For the text-containing cell, return its midpoint in [x, y] coordinate format. 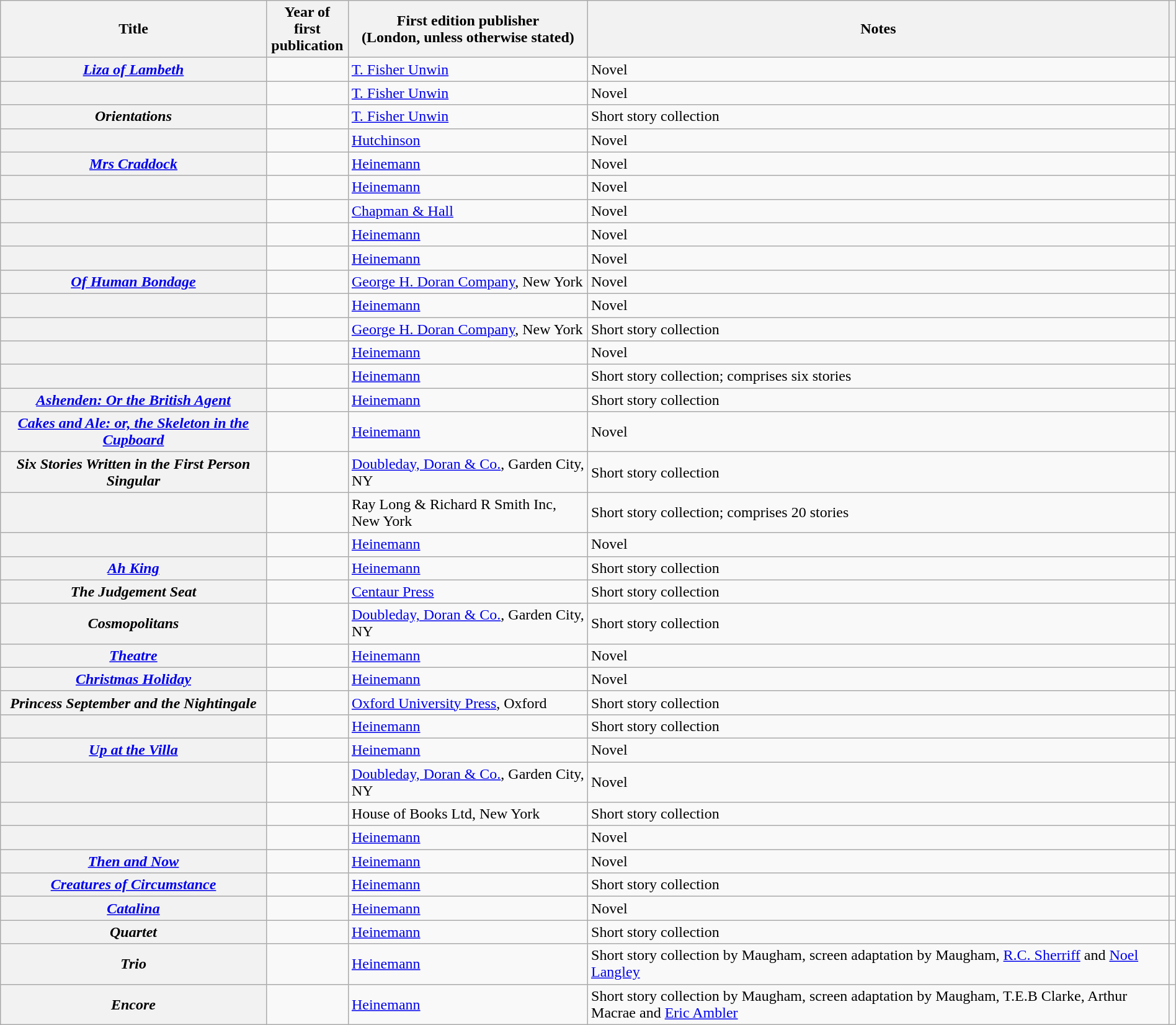
Princess September and the Nightingale [134, 703]
Chapman & Hall [468, 211]
Theatre [134, 655]
Ashenden: Or the British Agent [134, 400]
House of Books Ltd, New York [468, 814]
Short story collection by Maugham, screen adaptation by Maugham, R.C. Sherriff and Noel Langley [878, 964]
Of Human Bondage [134, 282]
Cakes and Ale: or, the Skeleton in the Cupboard [134, 432]
Encore [134, 1005]
Year of firstpublication [307, 29]
Up at the Villa [134, 750]
Title [134, 29]
Short story collection by Maugham, screen adaptation by Maugham, T.E.B Clarke, Arthur Macrae and Eric Ambler [878, 1005]
Six Stories Written in the First Person Singular [134, 473]
Creatures of Circumstance [134, 885]
Short story collection; comprises 20 stories [878, 512]
The Judgement Seat [134, 592]
Notes [878, 29]
Quartet [134, 932]
Hutchinson [468, 140]
Ah King [134, 568]
Christmas Holiday [134, 679]
First edition publisher(London, unless otherwise stated) [468, 29]
Ray Long & Richard R Smith Inc, New York [468, 512]
Short story collection; comprises six stories [878, 376]
Catalina [134, 908]
Mrs Craddock [134, 164]
Orientations [134, 117]
Trio [134, 964]
Cosmopolitans [134, 624]
Centaur Press [468, 592]
Then and Now [134, 861]
Liza of Lambeth [134, 69]
Oxford University Press, Oxford [468, 703]
